Output the [x, y] coordinate of the center of the cell containing the given text.  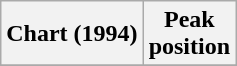
Chart (1994) [72, 34]
Peakposition [189, 34]
